From the cell containing the given text, extract its center point as [X, Y] coordinate. 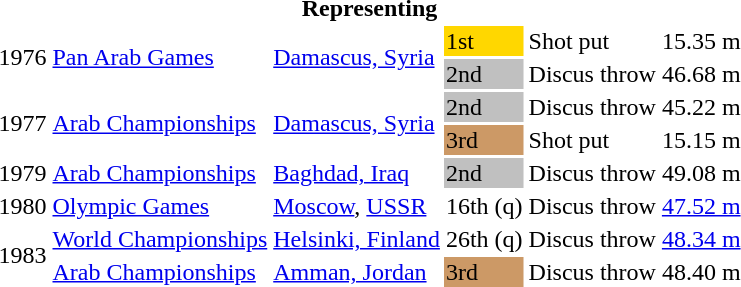
Baghdad, Iraq [357, 173]
World Championships [160, 239]
1st [484, 41]
16th (q) [484, 206]
Amman, Jordan [357, 272]
26th (q) [484, 239]
Helsinki, Finland [357, 239]
Moscow, USSR [357, 206]
Pan Arab Games [160, 58]
Olympic Games [160, 206]
